Locate the cell with the specified text and output its [x, y] center coordinate. 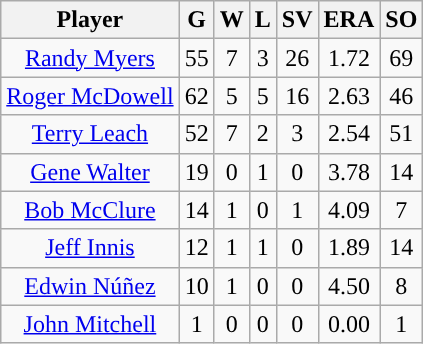
51 [402, 134]
Jeff Innis [90, 248]
ERA [349, 20]
Roger McDowell [90, 96]
2.63 [349, 96]
52 [196, 134]
12 [196, 248]
10 [196, 286]
26 [297, 58]
46 [402, 96]
John Mitchell [90, 324]
Randy Myers [90, 58]
Edwin Núñez [90, 286]
SO [402, 20]
4.50 [349, 286]
Gene Walter [90, 172]
1.89 [349, 248]
G [196, 20]
19 [196, 172]
16 [297, 96]
69 [402, 58]
2.54 [349, 134]
2 [262, 134]
Terry Leach [90, 134]
W [232, 20]
0.00 [349, 324]
Player [90, 20]
8 [402, 286]
1.72 [349, 58]
Bob McClure [90, 210]
62 [196, 96]
3.78 [349, 172]
55 [196, 58]
L [262, 20]
SV [297, 20]
4.09 [349, 210]
